For the text-containing cell, return its midpoint in (x, y) coordinate format. 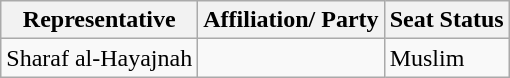
Muslim (446, 58)
Representative (100, 20)
Seat Status (446, 20)
Affiliation/ Party (291, 20)
Sharaf al-Hayajnah (100, 58)
